Find where the given text appears and provide that cell's center as [x, y] coordinate. 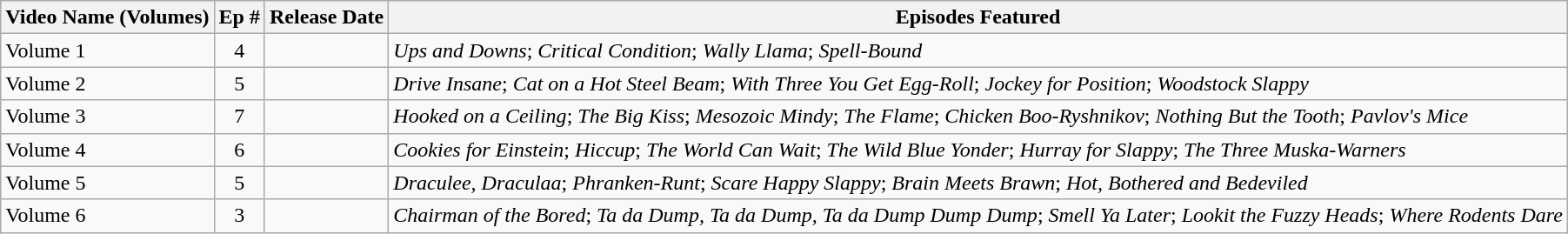
Episodes Featured [978, 17]
4 [239, 50]
Volume 2 [108, 84]
Hooked on a Ceiling; The Big Kiss; Mesozoic Mindy; The Flame; Chicken Boo-Ryshnikov; Nothing But the Tooth; Pavlov's Mice [978, 117]
Volume 4 [108, 150]
Video Name (Volumes) [108, 17]
Chairman of the Bored; Ta da Dump, Ta da Dump, Ta da Dump Dump Dump; Smell Ya Later; Lookit the Fuzzy Heads; Where Rodents Dare [978, 216]
Volume 1 [108, 50]
Ep # [239, 17]
Drive Insane; Cat on a Hot Steel Beam; With Three You Get Egg-Roll; Jockey for Position; Woodstock Slappy [978, 84]
Ups and Downs; Critical Condition; Wally Llama; Spell-Bound [978, 50]
7 [239, 117]
Cookies for Einstein; Hiccup; The World Can Wait; The Wild Blue Yonder; Hurray for Slappy; The Three Muska-Warners [978, 150]
6 [239, 150]
Draculee, Draculaa; Phranken-Runt; Scare Happy Slappy; Brain Meets Brawn; Hot, Bothered and Bedeviled [978, 183]
Volume 3 [108, 117]
Volume 5 [108, 183]
Volume 6 [108, 216]
Release Date [326, 17]
3 [239, 216]
